Search for the cell housing the specified text and yield its (x, y) center coordinate. 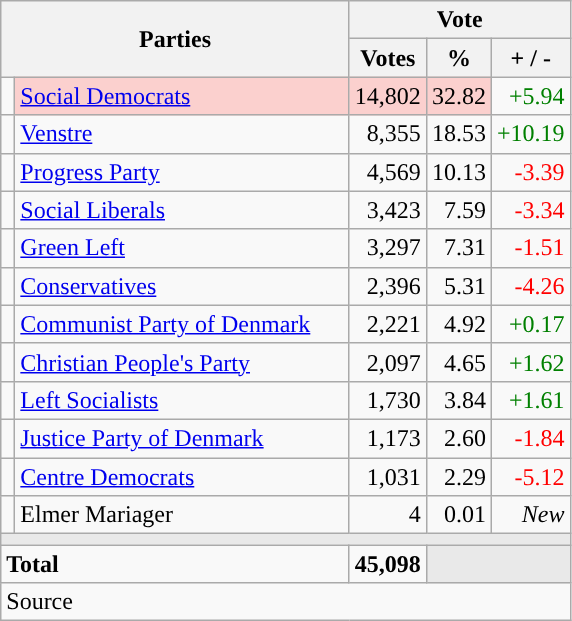
-5.12 (530, 477)
18.53 (458, 134)
Centre Democrats (182, 477)
2,221 (388, 324)
7.59 (458, 210)
7.31 (458, 248)
+0.17 (530, 324)
-1.51 (530, 248)
45,098 (388, 564)
+5.94 (530, 96)
2,396 (388, 286)
% (458, 58)
Votes (388, 58)
+ / - (530, 58)
2,097 (388, 362)
0.01 (458, 515)
Christian People's Party (182, 362)
2.60 (458, 438)
New (530, 515)
Elmer Mariager (182, 515)
4,569 (388, 172)
Parties (176, 39)
-3.39 (530, 172)
Left Socialists (182, 400)
2.29 (458, 477)
Social Democrats (182, 96)
4.92 (458, 324)
Vote (460, 20)
Progress Party (182, 172)
Source (286, 602)
-3.34 (530, 210)
-4.26 (530, 286)
1,031 (388, 477)
3,297 (388, 248)
10.13 (458, 172)
8,355 (388, 134)
5.31 (458, 286)
Conservatives (182, 286)
Justice Party of Denmark (182, 438)
1,730 (388, 400)
+10.19 (530, 134)
4 (388, 515)
Green Left (182, 248)
4.65 (458, 362)
Total (176, 564)
3,423 (388, 210)
14,802 (388, 96)
+1.61 (530, 400)
32.82 (458, 96)
Social Liberals (182, 210)
Communist Party of Denmark (182, 324)
Venstre (182, 134)
1,173 (388, 438)
+1.62 (530, 362)
-1.84 (530, 438)
3.84 (458, 400)
